For the text-containing cell, return its midpoint in (X, Y) coordinate format. 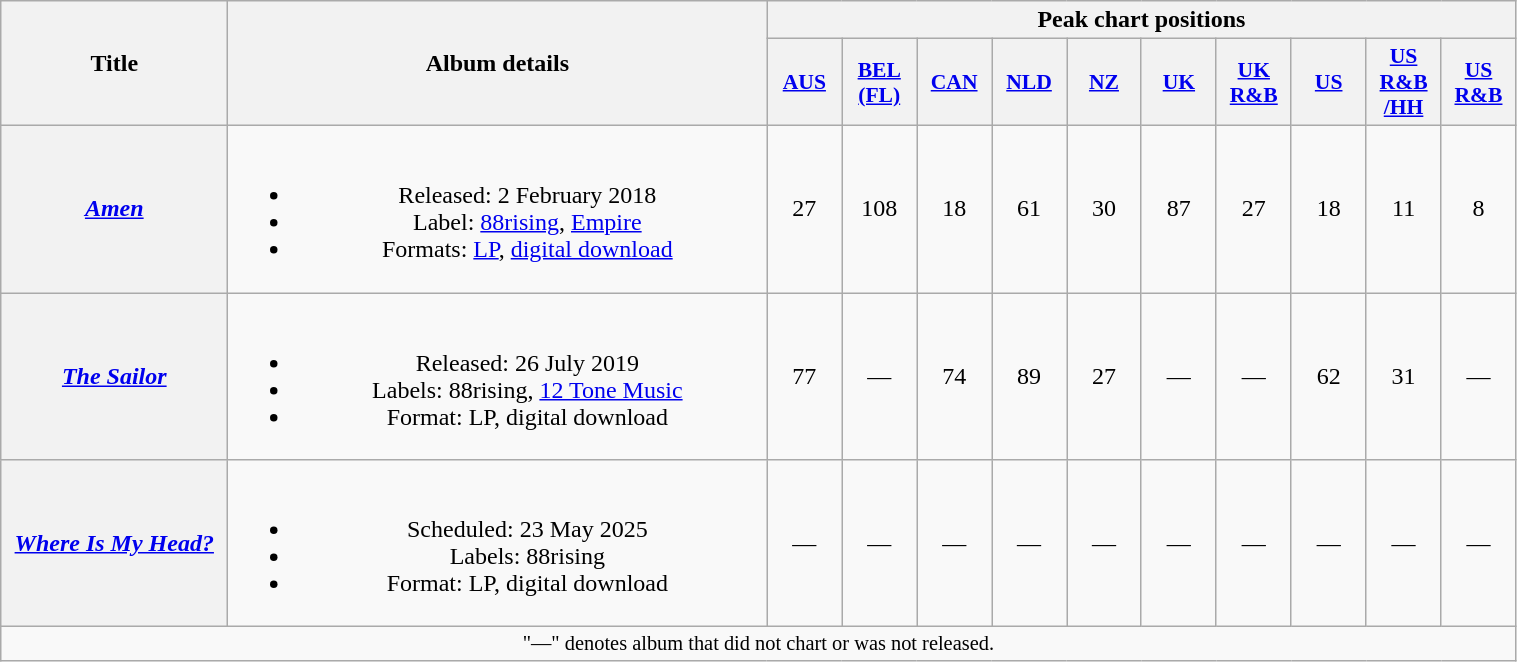
62 (1328, 376)
Title (114, 64)
US (1328, 82)
UK (1178, 82)
Peak chart positions (1142, 20)
89 (1030, 376)
Released: 26 July 2019Labels: 88rising, 12 Tone MusicFormat: LP, digital download (498, 376)
77 (804, 376)
87 (1178, 208)
31 (1404, 376)
CAN (954, 82)
74 (954, 376)
"—" denotes album that did not chart or was not released. (758, 644)
NLD (1030, 82)
AUS (804, 82)
30 (1104, 208)
NZ (1104, 82)
USR&B/HH (1404, 82)
Amen (114, 208)
UKR&B (1254, 82)
BEL(FL) (880, 82)
Album details (498, 64)
108 (880, 208)
US R&B (1478, 82)
11 (1404, 208)
Where Is My Head? (114, 544)
8 (1478, 208)
Released: 2 February 2018Label: 88rising, EmpireFormats: LP, digital download (498, 208)
61 (1030, 208)
The Sailor (114, 376)
Scheduled: 23 May 2025Labels: 88risingFormat: LP, digital download (498, 544)
